Output the [x, y] coordinate of the center of the cell containing the given text.  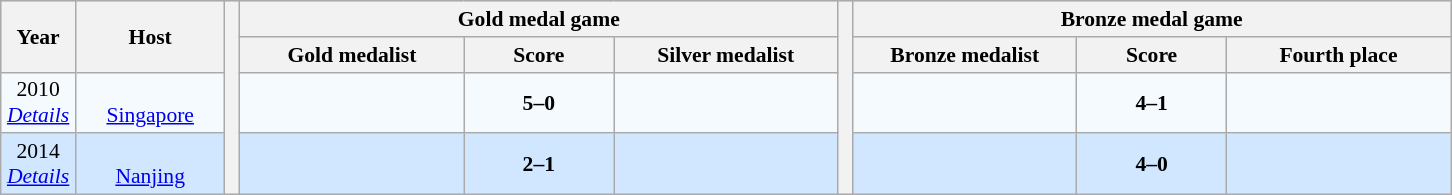
Gold medal game [539, 19]
Nanjing [150, 164]
2–1 [538, 164]
Singapore [150, 102]
Bronze medalist [965, 55]
Bronze medal game [1152, 19]
5–0 [538, 102]
4–1 [1152, 102]
Fourth place [1338, 55]
Silver medalist [726, 55]
2014Details [38, 164]
Gold medalist [352, 55]
Host [150, 36]
Year [38, 36]
4–0 [1152, 164]
2010Details [38, 102]
